Search for the cell housing the specified text and yield its (x, y) center coordinate. 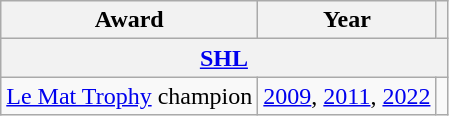
2009, 2011, 2022 (347, 96)
Year (347, 20)
SHL (224, 58)
Le Mat Trophy champion (130, 96)
Award (130, 20)
